Provide the (x, y) coordinate of the cell's center where the given text is located.  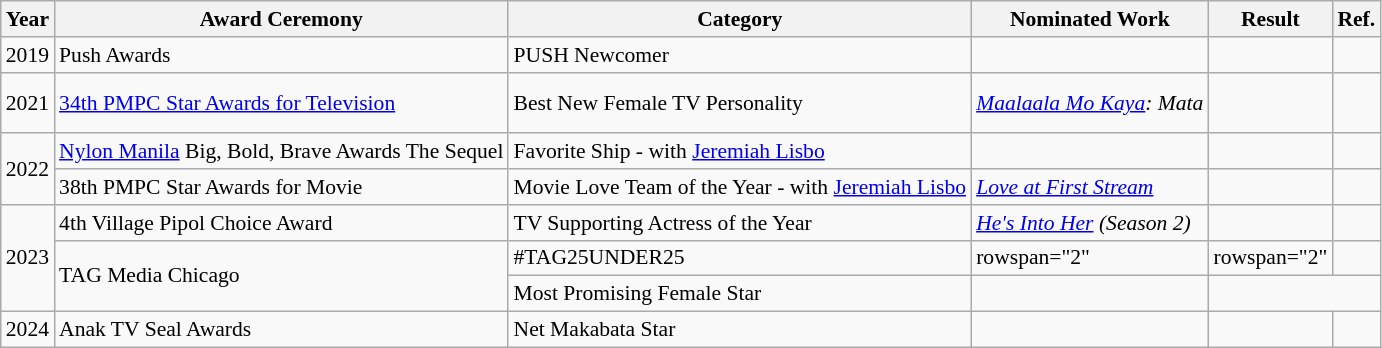
34th PMPC Star Awards for Television (281, 102)
2019 (28, 55)
2022 (28, 170)
38th PMPC Star Awards for Movie (281, 187)
2023 (28, 258)
Nylon Manila Big, Bold, Brave Awards The Sequel (281, 152)
Most Promising Female Star (740, 294)
Push Awards (281, 55)
He's Into Her (Season 2) (1090, 223)
Ref. (1356, 19)
Best New Female TV Personality (740, 102)
Nominated Work (1090, 19)
Result (1270, 19)
Year (28, 19)
Net Makabata Star (740, 330)
Movie Love Team of the Year - with Jeremiah Lisbo (740, 187)
Anak TV Seal Awards (281, 330)
Love at First Stream (1090, 187)
TAG Media Chicago (281, 276)
Maalaala Mo Kaya: Mata (1090, 102)
2024 (28, 330)
Category (740, 19)
PUSH Newcomer (740, 55)
#TAG25UNDER25 (740, 258)
Favorite Ship - with Jeremiah Lisbo (740, 152)
4th Village Pipol Choice Award (281, 223)
TV Supporting Actress of the Year (740, 223)
2021 (28, 102)
Award Ceremony (281, 19)
